Find where the given text appears and provide that cell's center as [x, y] coordinate. 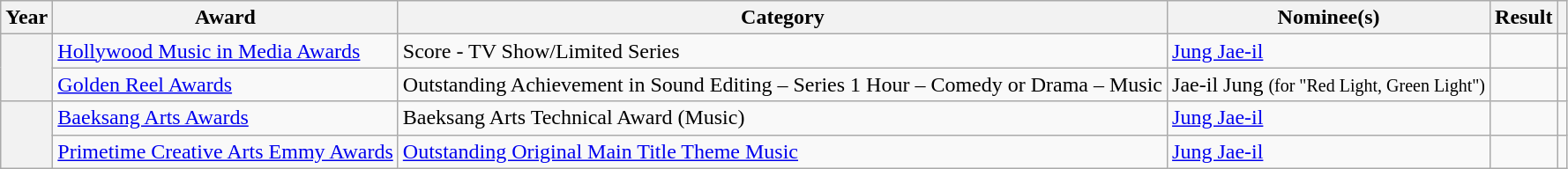
Primetime Creative Arts Emmy Awards [226, 151]
Score - TV Show/Limited Series [782, 51]
Nominee(s) [1329, 18]
Category [782, 18]
Baeksang Arts Technical Award (Music) [782, 118]
Golden Reel Awards [226, 84]
Baeksang Arts Awards [226, 118]
Result [1524, 18]
Award [226, 18]
Outstanding Original Main Title Theme Music [782, 151]
Jae-il Jung (for "Red Light, Green Light") [1329, 84]
Outstanding Achievement in Sound Editing – Series 1 Hour – Comedy or Drama – Music [782, 84]
Year [26, 18]
Hollywood Music in Media Awards [226, 51]
